Extract the (X, Y) coordinate from the center of the cell holding the provided text.  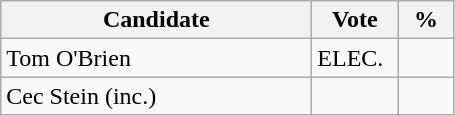
Candidate (156, 20)
Cec Stein (inc.) (156, 96)
ELEC. (355, 58)
Vote (355, 20)
% (426, 20)
Tom O'Brien (156, 58)
